Capture the cell that displays the provided text and extract its (X, Y) central coordinate. 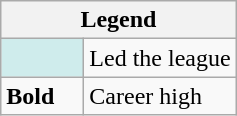
Legend (118, 20)
Bold (42, 96)
Led the league (160, 58)
Career high (160, 96)
